Return the (x, y) coordinate for the center point of the cell that contains the specified text.  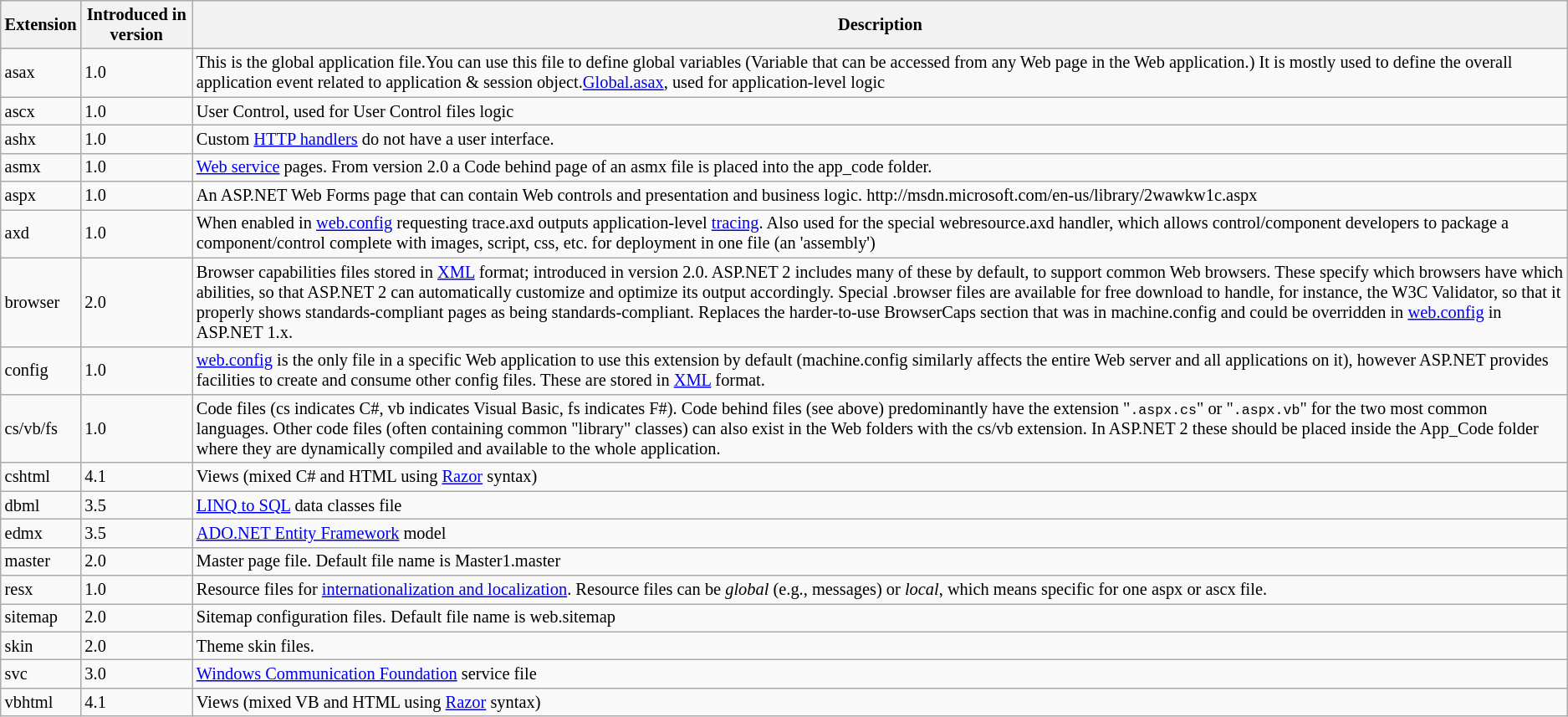
Master page file. Default file name is Master1.master (880, 561)
Introduced in version (137, 24)
config (41, 371)
Views (mixed C# and HTML using Razor syntax) (880, 477)
aspx (41, 196)
svc (41, 673)
vbhtml (41, 702)
Web service pages. From version 2.0 a Code behind page of an asmx file is placed into the app_code folder. (880, 167)
cshtml (41, 477)
skin (41, 646)
ascx (41, 111)
asmx (41, 167)
ashx (41, 139)
LINQ to SQL data classes file (880, 505)
User Control, used for User Control files logic (880, 111)
Sitemap configuration files. Default file name is web.sitemap (880, 617)
browser (41, 302)
ADO.NET Entity Framework model (880, 533)
Custom HTTP handlers do not have a user interface. (880, 139)
axd (41, 233)
3.0 (137, 673)
resx (41, 590)
Windows Communication Foundation service file (880, 673)
Description (880, 24)
Theme skin files. (880, 646)
master (41, 561)
edmx (41, 533)
Extension (41, 24)
An ASP.NET Web Forms page that can contain Web controls and presentation and business logic. http://msdn.microsoft.com/en-us/library/2wawkw1c.aspx (880, 196)
cs/vb/fs (41, 428)
sitemap (41, 617)
dbml (41, 505)
asax (41, 73)
Views (mixed VB and HTML using Razor syntax) (880, 702)
